For the text-containing cell, return its midpoint in (x, y) coordinate format. 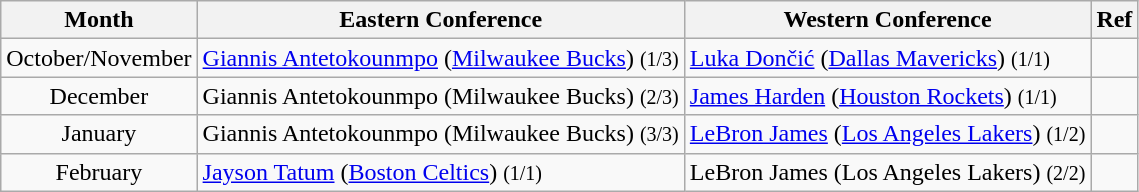
James Harden (Houston Rockets) (1/1) (888, 96)
Luka Dončić (Dallas Mavericks) (1/1) (888, 58)
Eastern Conference (440, 20)
October/November (99, 58)
LeBron James (Los Angeles Lakers) (2/2) (888, 172)
Giannis Antetokounmpo (Milwaukee Bucks) (1/3) (440, 58)
Giannis Antetokounmpo (Milwaukee Bucks) (3/3) (440, 134)
Western Conference (888, 20)
Giannis Antetokounmpo (Milwaukee Bucks) (2/3) (440, 96)
Month (99, 20)
January (99, 134)
LeBron James (Los Angeles Lakers) (1/2) (888, 134)
Jayson Tatum (Boston Celtics) (1/1) (440, 172)
Ref (1114, 20)
February (99, 172)
December (99, 96)
